Identify which cell holds the provided text, then report its (X, Y) central coordinate. 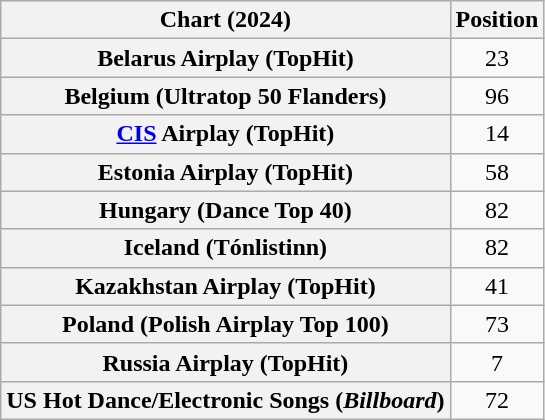
CIS Airplay (TopHit) (226, 134)
Position (497, 20)
96 (497, 96)
Iceland (Tónlistinn) (226, 248)
Belarus Airplay (TopHit) (226, 58)
US Hot Dance/Electronic Songs (Billboard) (226, 400)
Russia Airplay (TopHit) (226, 362)
58 (497, 172)
14 (497, 134)
Chart (2024) (226, 20)
41 (497, 286)
Belgium (Ultratop 50 Flanders) (226, 96)
7 (497, 362)
Estonia Airplay (TopHit) (226, 172)
73 (497, 324)
Kazakhstan Airplay (TopHit) (226, 286)
Hungary (Dance Top 40) (226, 210)
Poland (Polish Airplay Top 100) (226, 324)
23 (497, 58)
72 (497, 400)
